Capture the cell that displays the provided text and extract its (x, y) central coordinate. 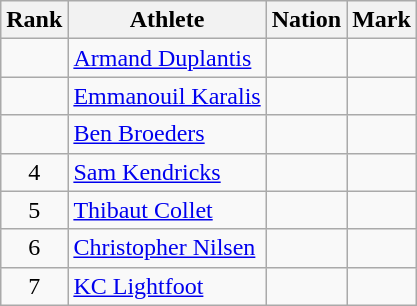
Emmanouil Karalis (167, 96)
Ben Broeders (167, 134)
Christopher Nilsen (167, 248)
Nation (306, 20)
6 (34, 248)
7 (34, 286)
Sam Kendricks (167, 172)
Thibaut Collet (167, 210)
Armand Duplantis (167, 58)
KC Lightfoot (167, 286)
Athlete (167, 20)
4 (34, 172)
Rank (34, 20)
Mark (382, 20)
5 (34, 210)
